Return the (x, y) coordinate for the center point of the cell that contains the specified text.  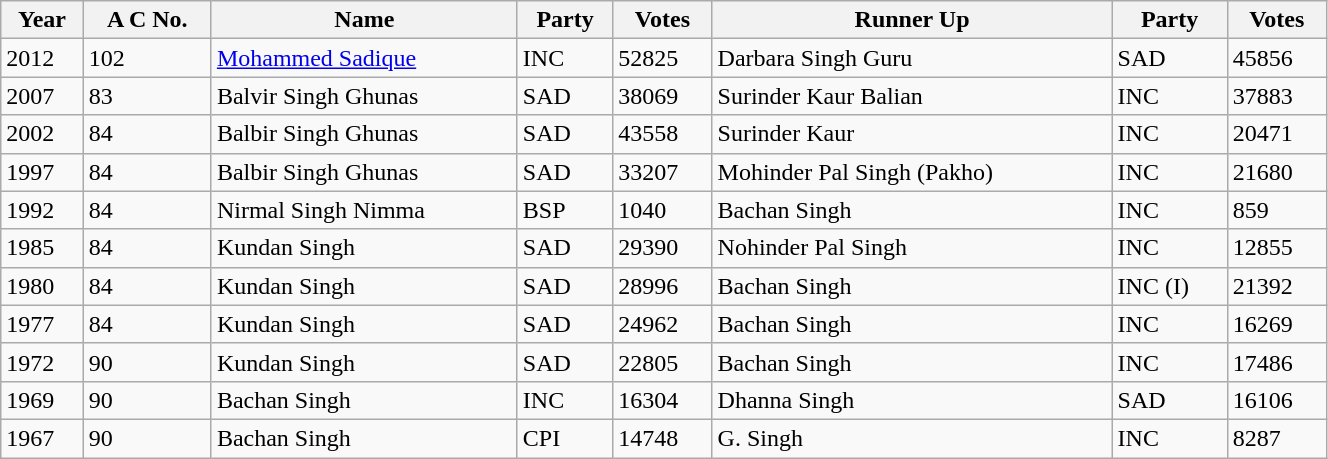
1972 (42, 362)
37883 (1276, 96)
12855 (1276, 248)
28996 (662, 286)
16304 (662, 400)
2002 (42, 134)
24962 (662, 324)
CPI (564, 438)
20471 (1276, 134)
17486 (1276, 362)
2007 (42, 96)
Runner Up (912, 20)
29390 (662, 248)
52825 (662, 58)
22805 (662, 362)
102 (147, 58)
Nohinder Pal Singh (912, 248)
Name (364, 20)
Dhanna Singh (912, 400)
21680 (1276, 172)
8287 (1276, 438)
2012 (42, 58)
Balvir Singh Ghunas (364, 96)
Darbara Singh Guru (912, 58)
1997 (42, 172)
83 (147, 96)
16106 (1276, 400)
1980 (42, 286)
45856 (1276, 58)
Surinder Kaur (912, 134)
Nirmal Singh Nimma (364, 210)
1969 (42, 400)
G. Singh (912, 438)
16269 (1276, 324)
Year (42, 20)
Mohinder Pal Singh (Pakho) (912, 172)
1967 (42, 438)
21392 (1276, 286)
859 (1276, 210)
33207 (662, 172)
1992 (42, 210)
38069 (662, 96)
INC (I) (1170, 286)
Surinder Kaur Balian (912, 96)
1040 (662, 210)
A C No. (147, 20)
Mohammed Sadique (364, 58)
14748 (662, 438)
BSP (564, 210)
1985 (42, 248)
1977 (42, 324)
43558 (662, 134)
